Output the (X, Y) coordinate of the center of the cell containing the given text.  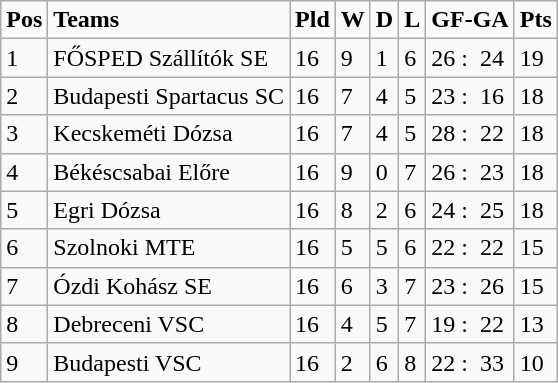
GF-GA (470, 20)
Teams (169, 20)
23 : 16 (470, 96)
Egri Dózsa (169, 210)
0 (384, 172)
W (352, 20)
Szolnoki MTE (169, 248)
Budapesti VSC (169, 362)
Pld (313, 20)
22 : 33 (470, 362)
24 : 25 (470, 210)
13 (536, 324)
22 : 22 (470, 248)
Pos (24, 20)
23 : 26 (470, 286)
Budapesti Spartacus SC (169, 96)
19 : 22 (470, 324)
26 : 23 (470, 172)
Debreceni VSC (169, 324)
Pts (536, 20)
10 (536, 362)
L (412, 20)
Kecskeméti Dózsa (169, 134)
FŐSPED Szállítók SE (169, 58)
D (384, 20)
Békéscsabai Előre (169, 172)
26 : 24 (470, 58)
28 : 22 (470, 134)
Ózdi Kohász SE (169, 286)
19 (536, 58)
